Extract the [x, y] coordinate from the center of the cell holding the provided text.  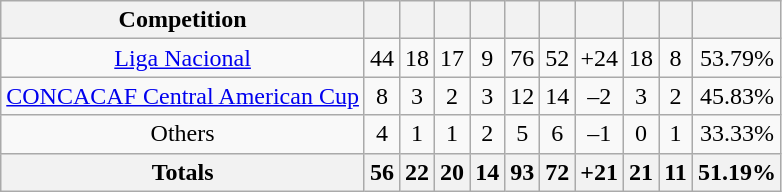
44 [382, 58]
6 [558, 134]
22 [418, 172]
52 [558, 58]
17 [452, 58]
45.83% [736, 96]
12 [522, 96]
0 [642, 134]
–1 [600, 134]
20 [452, 172]
33.33% [736, 134]
11 [676, 172]
72 [558, 172]
Liga Nacional [183, 58]
Others [183, 134]
4 [382, 134]
51.19% [736, 172]
CONCACAF Central American Cup [183, 96]
53.79% [736, 58]
5 [522, 134]
76 [522, 58]
–2 [600, 96]
9 [488, 58]
Totals [183, 172]
+21 [600, 172]
21 [642, 172]
93 [522, 172]
+24 [600, 58]
56 [382, 172]
Competition [183, 20]
